Capture the cell that displays the provided text and extract its [x, y] central coordinate. 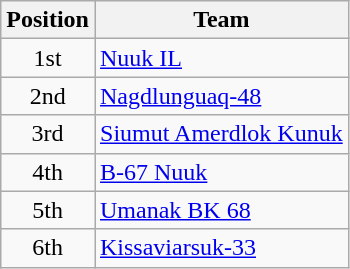
Team [221, 20]
Position [48, 20]
Umanak BK 68 [221, 210]
B-67 Nuuk [221, 172]
Nuuk IL [221, 58]
Nagdlunguaq-48 [221, 96]
5th [48, 210]
6th [48, 248]
4th [48, 172]
Siumut Amerdlok Kunuk [221, 134]
Kissaviarsuk-33 [221, 248]
2nd [48, 96]
3rd [48, 134]
1st [48, 58]
